Identify which cell holds the provided text, then report its (X, Y) central coordinate. 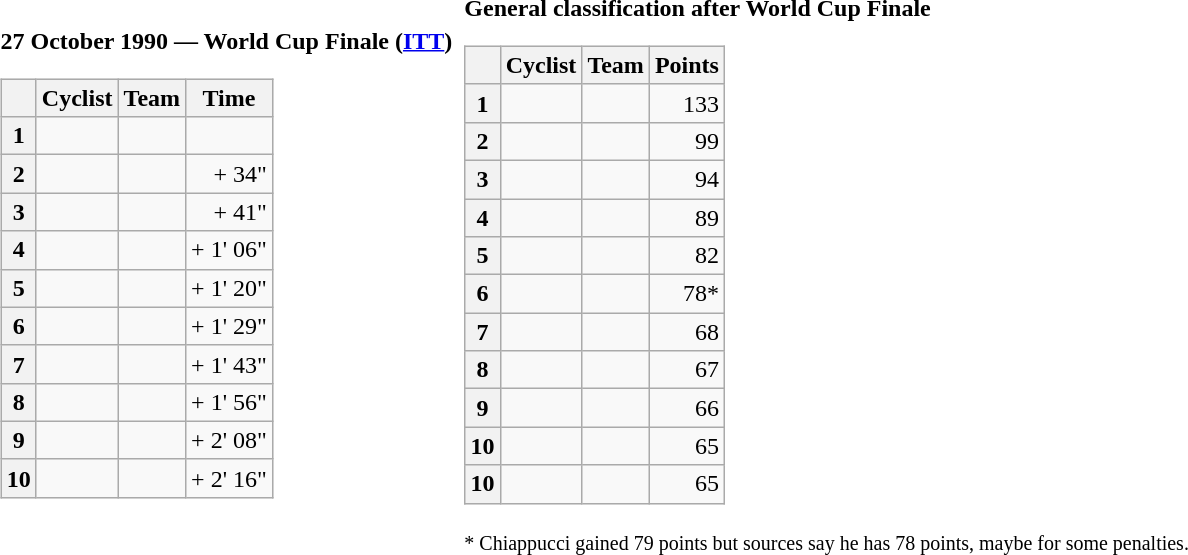
+ 1' 56" (230, 402)
+ 2' 16" (230, 478)
+ 1' 06" (230, 250)
Points (686, 65)
66 (686, 408)
Time (230, 98)
68 (686, 332)
133 (686, 103)
89 (686, 217)
94 (686, 179)
99 (686, 141)
+ 1' 43" (230, 364)
+ 1' 20" (230, 288)
67 (686, 370)
+ 1' 29" (230, 326)
82 (686, 256)
+ 2' 08" (230, 440)
+ 41" (230, 212)
78* (686, 294)
+ 34" (230, 174)
